Pinpoint the cell where the given text exists, returning its (X, Y) midpoint coordinate. 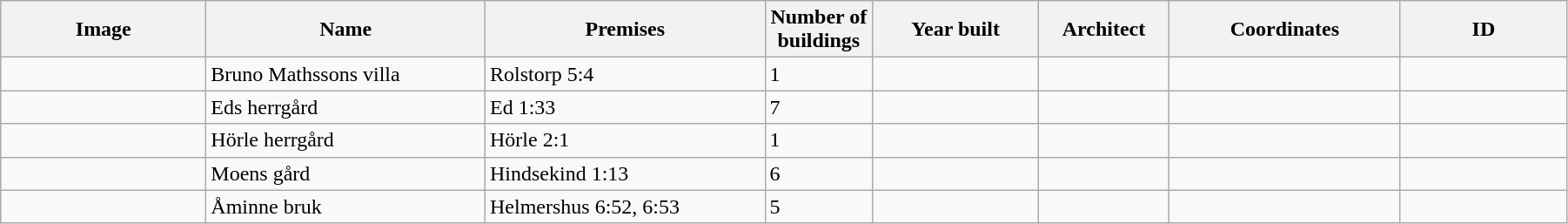
6 (819, 173)
Year built (955, 30)
Premises (625, 30)
Hörle 2:1 (625, 140)
Rolstorp 5:4 (625, 74)
Åminne bruk (346, 207)
ID (1483, 30)
Hörle herrgård (346, 140)
5 (819, 207)
Image (104, 30)
7 (819, 107)
Number ofbuildings (819, 30)
Bruno Mathssons villa (346, 74)
Ed 1:33 (625, 107)
Name (346, 30)
Architect (1104, 30)
Coordinates (1284, 30)
Eds herrgård (346, 107)
Helmershus 6:52, 6:53 (625, 207)
Hindsekind 1:13 (625, 173)
Moens gård (346, 173)
